Detect which cell encompasses the target text, then output its [x, y] center coordinate. 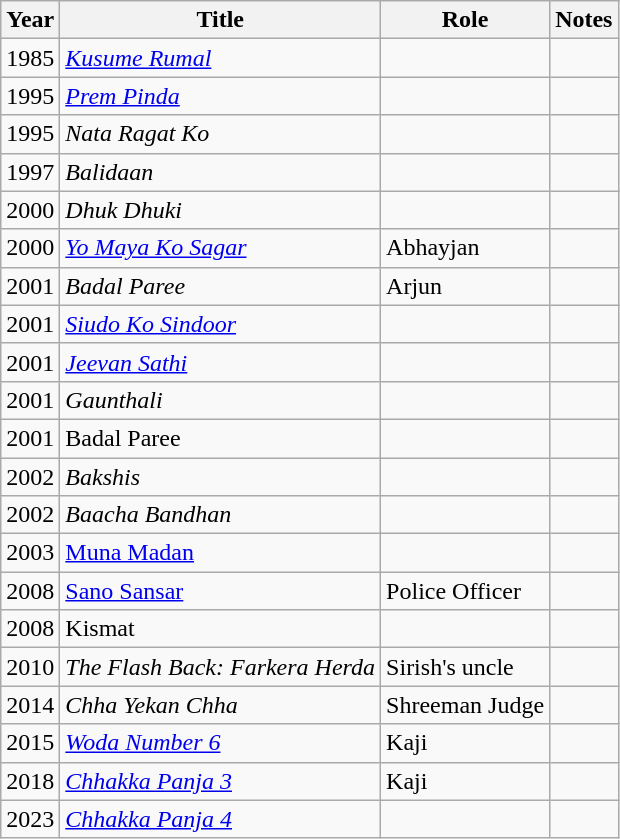
Chhakka Panja 3 [220, 781]
Muna Madan [220, 553]
2023 [30, 819]
2014 [30, 705]
Dhuk Dhuki [220, 210]
Gaunthali [220, 400]
Year [30, 20]
1985 [30, 58]
Bakshis [220, 477]
Baacha Bandhan [220, 515]
Siudo Ko Sindoor [220, 324]
Woda Number 6 [220, 743]
Kusume Rumal [220, 58]
2018 [30, 781]
The Flash Back: Farkera Herda [220, 667]
2010 [30, 667]
Police Officer [466, 591]
2015 [30, 743]
Sano Sansar [220, 591]
Sirish's uncle [466, 667]
Chhakka Panja 4 [220, 819]
Role [466, 20]
Arjun [466, 286]
Yo Maya Ko Sagar [220, 248]
Abhayjan [466, 248]
Jeevan Sathi [220, 362]
1997 [30, 172]
Notes [584, 20]
Kismat [220, 629]
Prem Pinda [220, 96]
Nata Ragat Ko [220, 134]
Balidaan [220, 172]
Shreeman Judge [466, 705]
Title [220, 20]
Chha Yekan Chha [220, 705]
2003 [30, 553]
